Detect which cell encompasses the target text, then output its [X, Y] center coordinate. 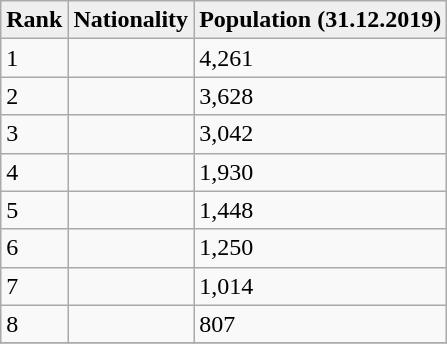
1,930 [320, 172]
807 [320, 324]
4,261 [320, 58]
Rank [34, 20]
3,042 [320, 134]
Population (31.12.2019) [320, 20]
5 [34, 210]
6 [34, 248]
1,014 [320, 286]
8 [34, 324]
3 [34, 134]
4 [34, 172]
7 [34, 286]
1 [34, 58]
2 [34, 96]
Nationality [131, 20]
3,628 [320, 96]
1,448 [320, 210]
1,250 [320, 248]
